Output the (x, y) coordinate of the center of the cell containing the given text.  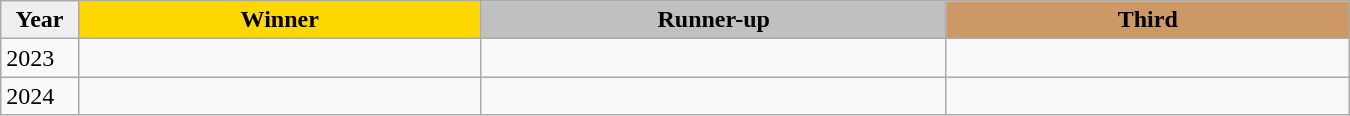
Year (40, 20)
Runner-up (714, 20)
Winner (280, 20)
2024 (40, 96)
Third (1148, 20)
2023 (40, 58)
